Determine the [X, Y] coordinate at the center of the cell enclosing the given text.  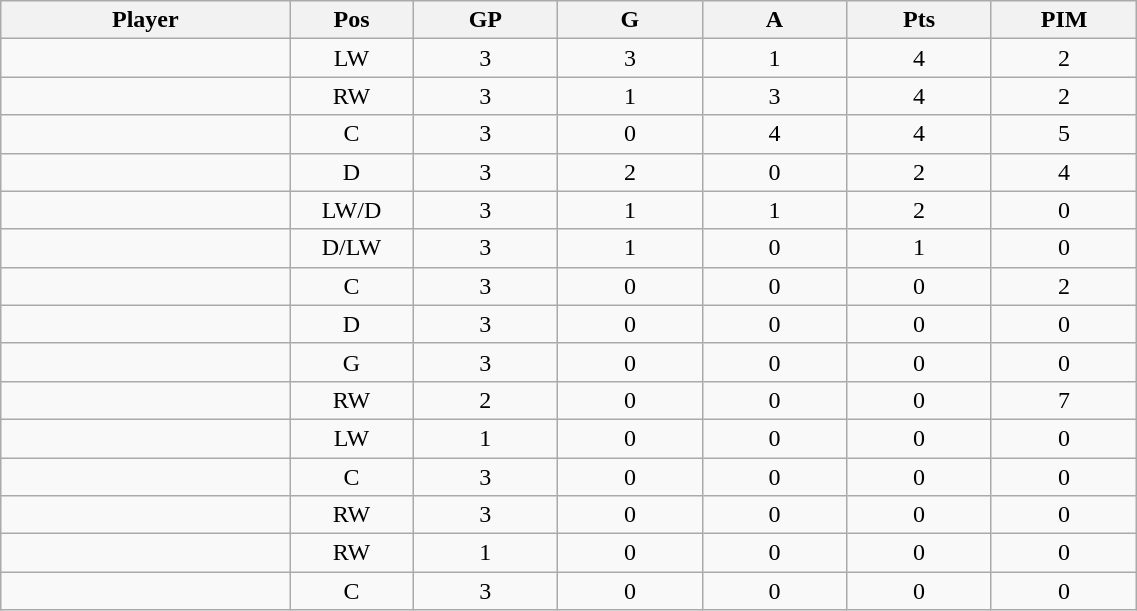
Pts [920, 20]
LW/D [352, 210]
7 [1064, 400]
Pos [352, 20]
5 [1064, 134]
PIM [1064, 20]
D/LW [352, 248]
GP [486, 20]
Player [146, 20]
A [774, 20]
